Pinpoint the cell where the given text exists, returning its [X, Y] midpoint coordinate. 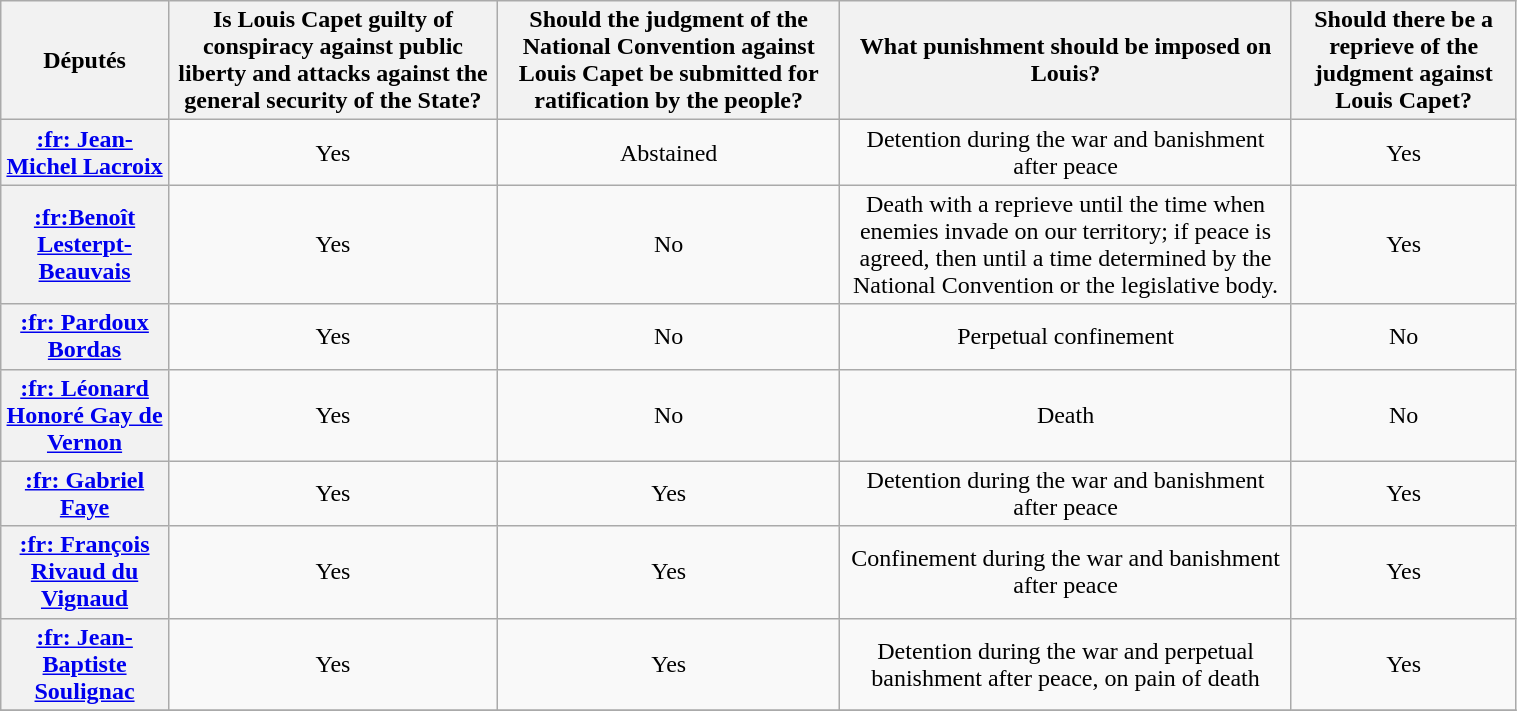
:fr: Léonard Honoré Gay de Vernon [85, 415]
Detention during the war and perpetual banishment after peace, on pain of death [1066, 664]
Abstained [669, 152]
Députés [85, 60]
Should the judgment of the National Convention against Louis Capet be submitted for ratification by the people? [669, 60]
Death [1066, 415]
What punishment should be imposed on Louis? [1066, 60]
Is Louis Capet guilty of conspiracy against public liberty and attacks against the general security of the State? [332, 60]
:fr: Gabriel Faye [85, 494]
:fr: Pardoux Bordas [85, 336]
Should there be a reprieve of the judgment against Louis Capet? [1404, 60]
:fr:Benoît Lesterpt-Beauvais [85, 244]
:fr: François Rivaud du Vignaud [85, 572]
:fr: Jean-Michel Lacroix [85, 152]
Perpetual confinement [1066, 336]
Confinement during the war and banishment after peace [1066, 572]
:fr: Jean-Baptiste Soulignac [85, 664]
